Output the [x, y] coordinate of the center of the cell containing the given text.  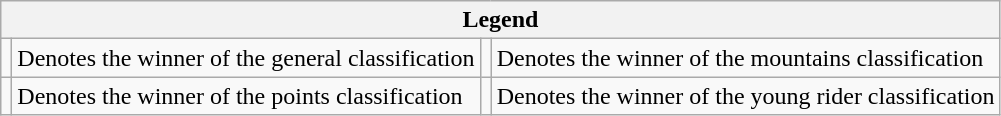
Denotes the winner of the mountains classification [746, 58]
Denotes the winner of the young rider classification [746, 96]
Denotes the winner of the points classification [246, 96]
Legend [500, 20]
Denotes the winner of the general classification [246, 58]
